Return [X, Y] of the center of cell containing provided text 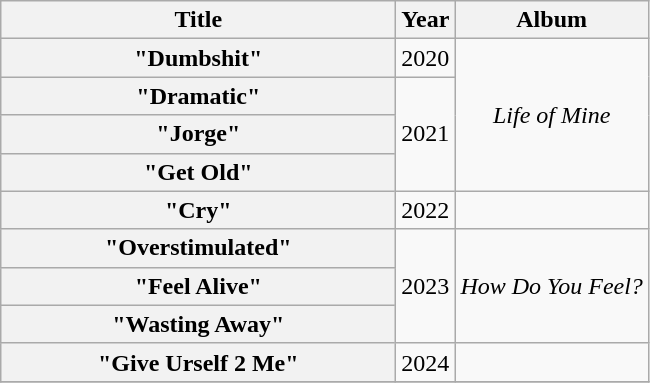
2024 [426, 362]
"Give Urself 2 Me" [198, 362]
2022 [426, 210]
Year [426, 20]
"Jorge" [198, 134]
Title [198, 20]
"Overstimulated" [198, 248]
"Dramatic" [198, 96]
Life of Mine [552, 115]
"Wasting Away" [198, 324]
2023 [426, 286]
Album [552, 20]
2021 [426, 134]
How Do You Feel? [552, 286]
"Get Old" [198, 172]
2020 [426, 58]
"Cry" [198, 210]
"Feel Alive" [198, 286]
"Dumbshit" [198, 58]
